Extract the [x, y] coordinate from the center of the cell holding the provided text.  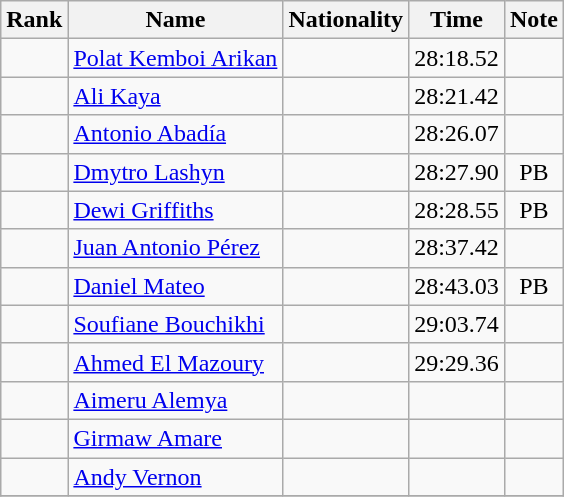
Juan Antonio Pérez [176, 248]
Nationality [346, 20]
Dmytro Lashyn [176, 172]
29:29.36 [457, 362]
Note [534, 20]
Ahmed El Mazoury [176, 362]
Andy Vernon [176, 477]
28:37.42 [457, 248]
28:28.55 [457, 210]
Polat Kemboi Arikan [176, 58]
Name [176, 20]
28:27.90 [457, 172]
Girmaw Amare [176, 438]
28:18.52 [457, 58]
28:26.07 [457, 134]
Aimeru Alemya [176, 400]
28:21.42 [457, 96]
Antonio Abadía [176, 134]
Dewi Griffiths [176, 210]
Soufiane Bouchikhi [176, 324]
Time [457, 20]
Daniel Mateo [176, 286]
Rank [34, 20]
29:03.74 [457, 324]
28:43.03 [457, 286]
Ali Kaya [176, 96]
